Return [x, y] of the center of cell containing provided text 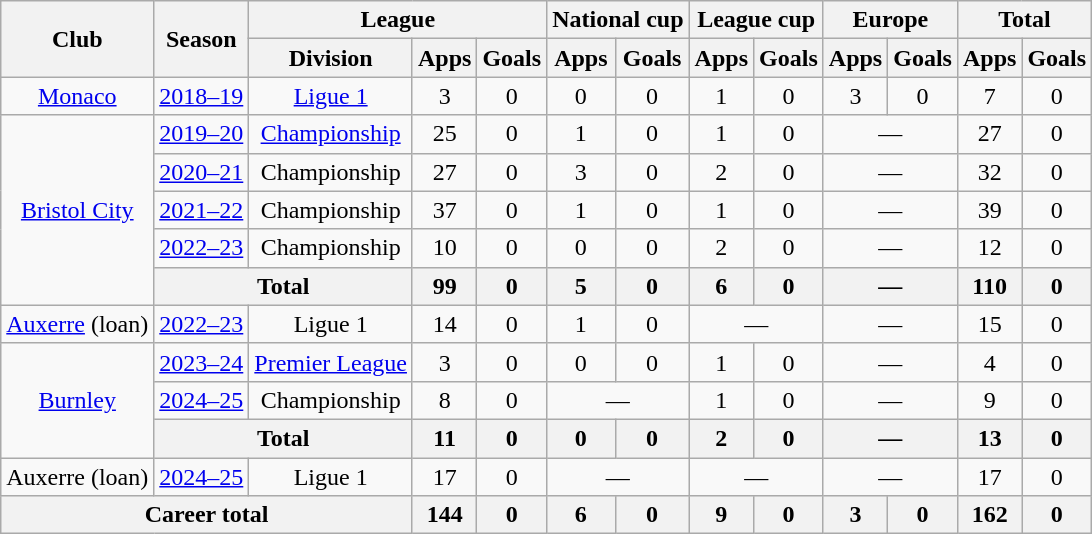
14 [444, 324]
Bristol City [78, 210]
2019–20 [202, 134]
Division [331, 58]
Burnley [78, 400]
110 [989, 286]
2018–19 [202, 96]
99 [444, 286]
162 [989, 515]
37 [444, 210]
25 [444, 134]
144 [444, 515]
Monaco [78, 96]
4 [989, 362]
League [398, 20]
2021–22 [202, 210]
10 [444, 248]
2023–24 [202, 362]
15 [989, 324]
8 [444, 400]
12 [989, 248]
39 [989, 210]
League cup [756, 20]
Club [78, 39]
Premier League [331, 362]
5 [581, 286]
13 [989, 438]
Season [202, 39]
32 [989, 172]
11 [444, 438]
Europe [890, 20]
Career total [207, 515]
National cup [618, 20]
7 [989, 96]
2020–21 [202, 172]
